Identify which cell holds the provided text, then report its [x, y] central coordinate. 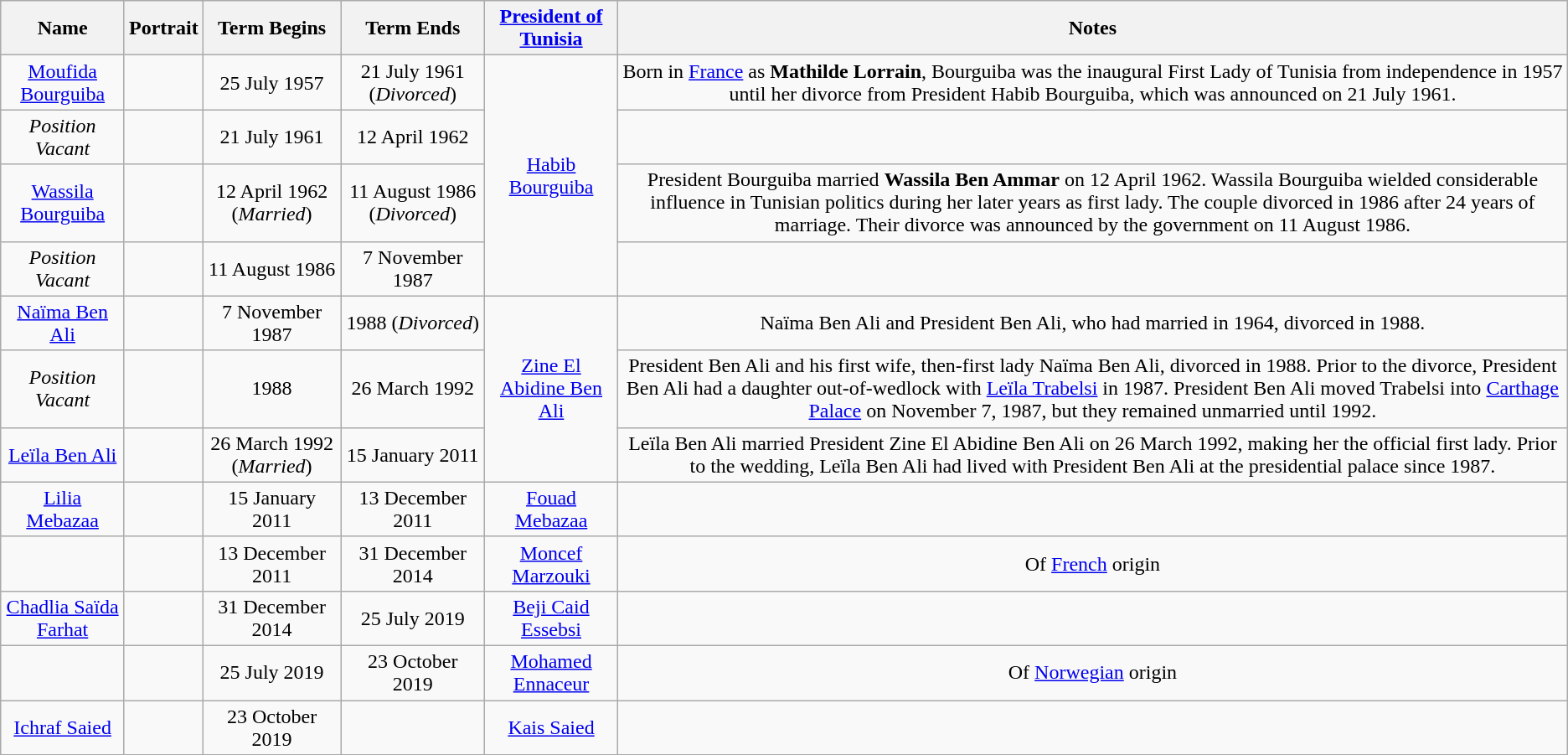
Fouad Mebazaa [551, 509]
26 March 1992 [412, 389]
11 August 1986 (Divorced) [412, 203]
Of Norwegian origin [1093, 672]
25 July 1957 [271, 82]
Portrait [163, 28]
Naïma Ben Ali [63, 323]
Leïla Ben Ali [63, 454]
26 March 1992 (Married) [271, 454]
Notes [1093, 28]
11 August 1986 [271, 268]
Wassila Bourguiba [63, 203]
Naïma Ben Ali and President Ben Ali, who had married in 1964, divorced in 1988. [1093, 323]
Term Ends [412, 28]
Moncef Marzouki [551, 563]
Chadlia Saïda Farhat [63, 618]
President of Tunisia [551, 28]
Mohamed Ennaceur [551, 672]
Habib Bourguiba [551, 176]
Kais Saied [551, 727]
Ichraf Saied [63, 727]
Beji Caid Essebsi [551, 618]
12 April 1962 [412, 137]
Moufida Bourguiba [63, 82]
12 April 1962 (Married) [271, 203]
Lilia Mebazaa [63, 509]
Term Begins [271, 28]
1988 (Divorced) [412, 323]
Zine El Abidine Ben Ali [551, 389]
1988 [271, 389]
Name [63, 28]
Of French origin [1093, 563]
21 July 1961 [271, 137]
21 July 1961 (Divorced) [412, 82]
